For the text-containing cell, return its midpoint in (X, Y) coordinate format. 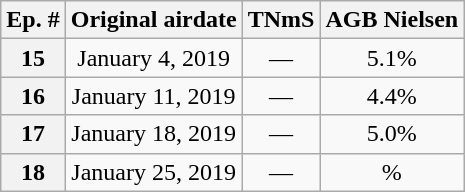
5.0% (392, 134)
January 4, 2019 (154, 58)
January 11, 2019 (154, 96)
4.4% (392, 96)
16 (33, 96)
5.1% (392, 58)
Original airdate (154, 20)
TNmS (281, 20)
January 18, 2019 (154, 134)
15 (33, 58)
AGB Nielsen (392, 20)
January 25, 2019 (154, 172)
18 (33, 172)
% (392, 172)
17 (33, 134)
Ep. # (33, 20)
